Identify which cell holds the provided text, then report its [x, y] central coordinate. 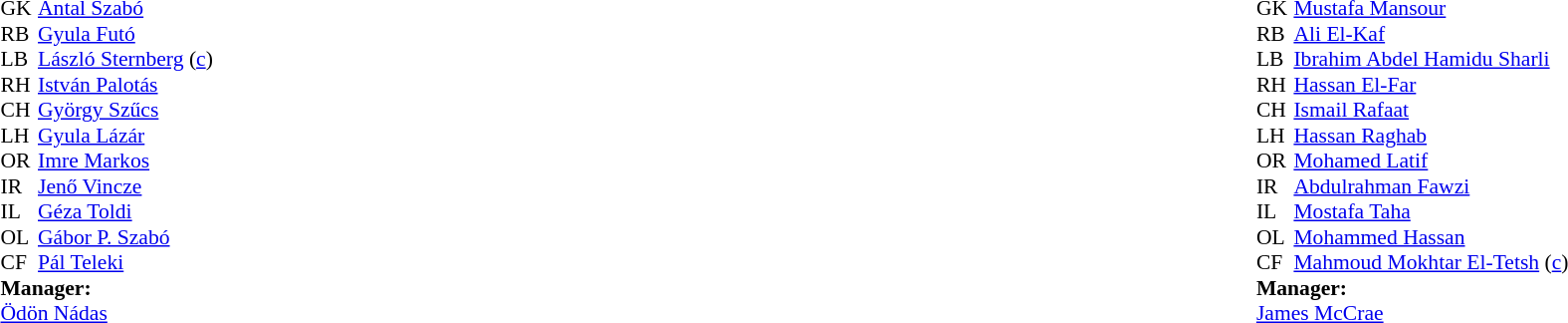
Imre Markos [125, 161]
Hassan Raghab [1431, 136]
Ismail Rafaat [1431, 111]
István Palotás [125, 85]
Jenő Vincze [125, 186]
Mostafa Taha [1431, 212]
Manager: [106, 288]
Hassan El-Far [1431, 85]
Gyula Futó [125, 34]
Mohamed Latif [1431, 161]
Mohammed Hassan [1431, 237]
Gábor P. Szabó [125, 237]
Géza Toldi [125, 212]
Abdulrahman Fawzi [1431, 186]
Gyula Lázár [125, 136]
László Sternberg (c) [125, 59]
Mahmoud Mokhtar El-Tetsh (c) [1431, 262]
Ibrahim Abdel Hamidu Sharli [1431, 59]
Ali El-Kaf [1431, 34]
Pál Teleki [125, 262]
György Szűcs [125, 111]
